Output the (x, y) coordinate of the center of the cell containing the given text.  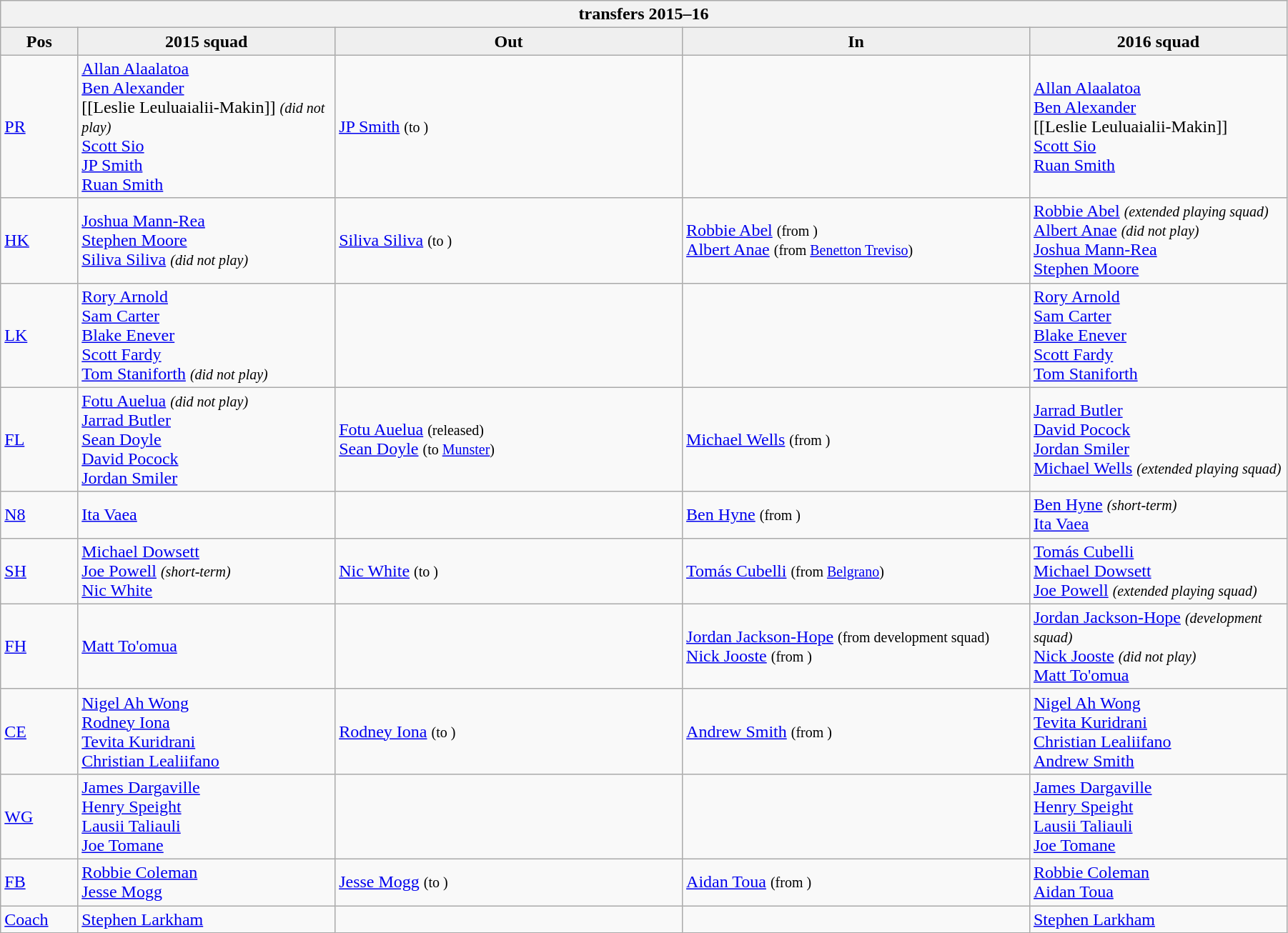
Allan AlaalatoaBen Alexander[[Leslie Leuluaialii-Makin]]Scott SioRuan Smith (1158, 126)
Siliva Siliva (to ) (509, 240)
Tomás CubelliMichael DowsettJoe Powell (extended playing squad) (1158, 571)
Ita Vaea (207, 514)
Andrew Smith (from ) (856, 732)
Robbie ColemanAidan Toua (1158, 882)
JP Smith (to ) (509, 126)
Rodney Iona (to ) (509, 732)
Tomás Cubelli (from Belgrano) (856, 571)
Allan AlaalatoaBen Alexander[[Leslie Leuluaialii-Makin]] (did not play)Scott SioJP SmithRuan Smith (207, 126)
Michael DowsettJoe Powell (short-term)Nic White (207, 571)
2016 squad (1158, 41)
In (856, 41)
Out (509, 41)
SH (39, 571)
Jordan Jackson-Hope (development squad)Nick Jooste (did not play)Matt To'omua (1158, 646)
HK (39, 240)
Matt To'omua (207, 646)
2015 squad (207, 41)
Michael Wells (from ) (856, 439)
FB (39, 882)
Jordan Jackson-Hope (from development squad) Nick Jooste (from ) (856, 646)
Nigel Ah WongRodney IonaTevita KuridraniChristian Lealiifano (207, 732)
Rory ArnoldSam CarterBlake EneverScott FardyTom Staniforth (1158, 335)
Aidan Toua (from ) (856, 882)
FL (39, 439)
N8 (39, 514)
Robbie Abel (from ) Albert Anae (from Benetton Treviso) (856, 240)
Jarrad ButlerDavid PocockJordan SmilerMichael Wells (extended playing squad) (1158, 439)
Joshua Mann-ReaStephen MooreSiliva Siliva (did not play) (207, 240)
Rory ArnoldSam CarterBlake EneverScott FardyTom Staniforth (did not play) (207, 335)
Pos (39, 41)
CE (39, 732)
Robbie ColemanJesse Mogg (207, 882)
Nigel Ah WongTevita KuridraniChristian LealiifanoAndrew Smith (1158, 732)
Ben Hyne (from ) (856, 514)
WG (39, 816)
Ben Hyne (short-term)Ita Vaea (1158, 514)
Nic White (to ) (509, 571)
Jesse Mogg (to ) (509, 882)
Robbie Abel (extended playing squad)Albert Anae (did not play)Joshua Mann-ReaStephen Moore (1158, 240)
LK (39, 335)
Fotu Auelua (released) Sean Doyle (to Munster) (509, 439)
Fotu Auelua (did not play)Jarrad ButlerSean DoyleDavid PocockJordan Smiler (207, 439)
Coach (39, 919)
transfers 2015–16 (644, 14)
PR (39, 126)
FH (39, 646)
